From the cell containing the given text, extract its center point as [X, Y] coordinate. 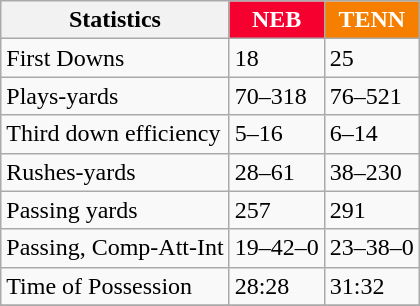
25 [372, 58]
6–14 [372, 134]
Rushes-yards [115, 172]
291 [372, 210]
TENN [372, 20]
Time of Possession [115, 286]
First Downs [115, 58]
19–42–0 [276, 248]
NEB [276, 20]
76–521 [372, 96]
257 [276, 210]
38–230 [372, 172]
Plays-yards [115, 96]
31:32 [372, 286]
Statistics [115, 20]
Passing, Comp-Att-Int [115, 248]
23–38–0 [372, 248]
Third down efficiency [115, 134]
28:28 [276, 286]
70–318 [276, 96]
5–16 [276, 134]
18 [276, 58]
Passing yards [115, 210]
28–61 [276, 172]
